Locate the cell with the specified text and output its (X, Y) center coordinate. 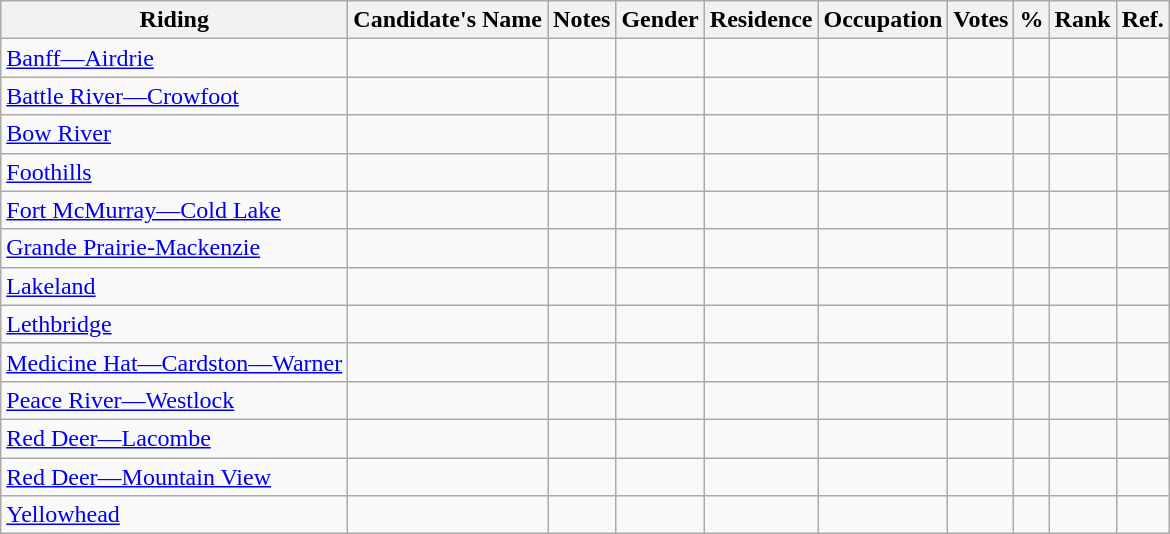
Medicine Hat—Cardston—Warner (174, 362)
Riding (174, 20)
Red Deer—Lacombe (174, 438)
% (1032, 20)
Lethbridge (174, 324)
Bow River (174, 134)
Foothills (174, 172)
Occupation (883, 20)
Yellowhead (174, 515)
Gender (660, 20)
Grande Prairie-Mackenzie (174, 248)
Candidate's Name (448, 20)
Ref. (1142, 20)
Red Deer—Mountain View (174, 477)
Fort McMurray—Cold Lake (174, 210)
Residence (761, 20)
Peace River—Westlock (174, 400)
Rank (1082, 20)
Notes (582, 20)
Votes (981, 20)
Banff—Airdrie (174, 58)
Battle River—Crowfoot (174, 96)
Lakeland (174, 286)
